Scan for the cell matching the given text and deliver its (x, y) coordinate at center. 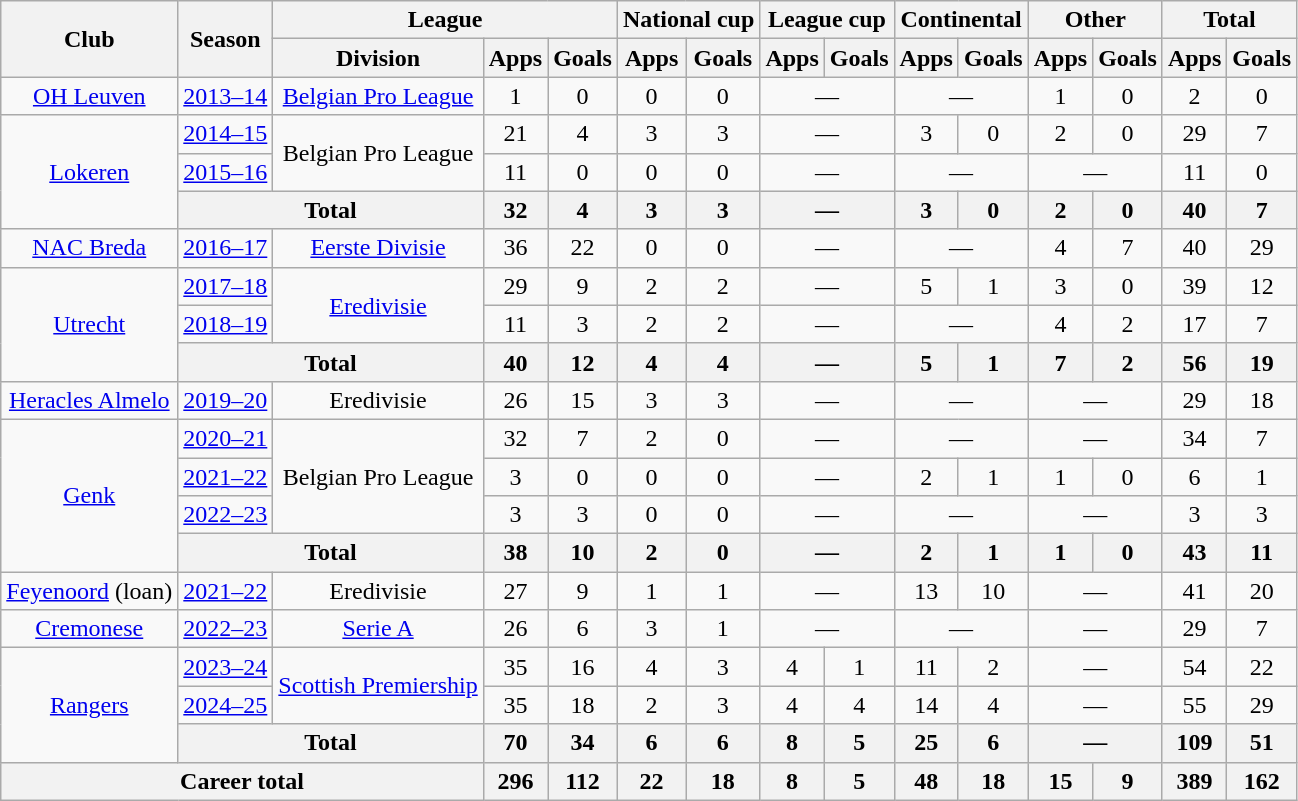
2024–25 (226, 705)
21 (515, 134)
17 (1194, 324)
36 (515, 248)
Continental (961, 20)
Other (1095, 20)
Lokeren (90, 172)
55 (1194, 705)
54 (1194, 667)
25 (926, 743)
2018–19 (226, 324)
Utrecht (90, 324)
27 (515, 591)
Genk (90, 495)
51 (1262, 743)
16 (583, 667)
Serie A (378, 629)
Club (90, 39)
National cup (688, 20)
NAC Breda (90, 248)
2016–17 (226, 248)
Career total (242, 781)
48 (926, 781)
41 (1194, 591)
Cremonese (90, 629)
70 (515, 743)
43 (1194, 553)
56 (1194, 362)
389 (1194, 781)
Division (378, 58)
38 (515, 553)
League (446, 20)
112 (583, 781)
162 (1262, 781)
Scottish Premiership (378, 686)
2020–21 (226, 438)
2023–24 (226, 667)
14 (926, 705)
2019–20 (226, 400)
Eerste Divisie (378, 248)
2015–16 (226, 172)
Season (226, 39)
39 (1194, 286)
19 (1262, 362)
League cup (827, 20)
109 (1194, 743)
2014–15 (226, 134)
OH Leuven (90, 96)
13 (926, 591)
Rangers (90, 705)
20 (1262, 591)
2013–14 (226, 96)
Feyenoord (loan) (90, 591)
296 (515, 781)
2017–18 (226, 286)
Heracles Almelo (90, 400)
